Locate the cell with the specified text and output its [X, Y] center coordinate. 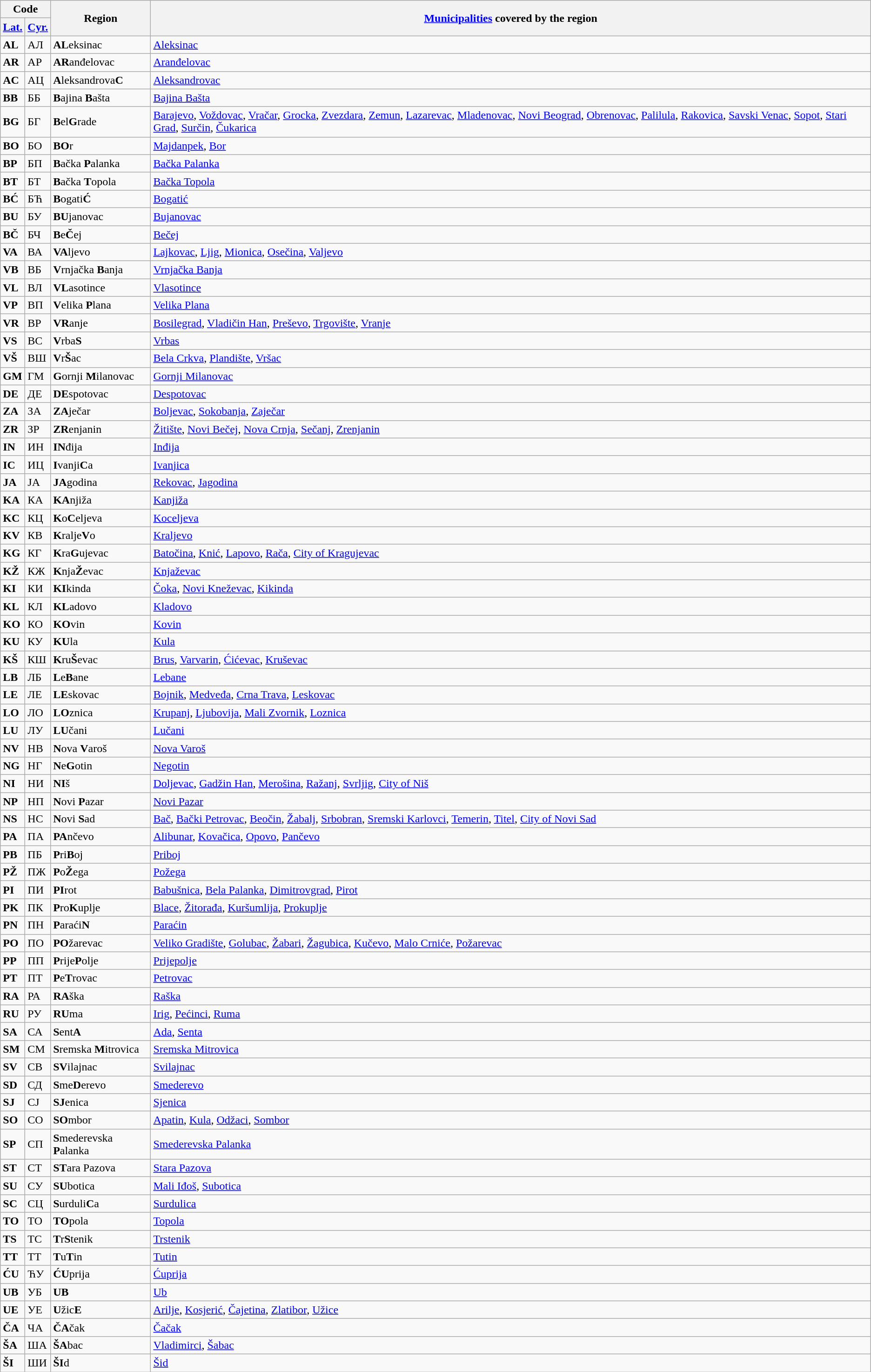
ЛБ [38, 677]
ŠA [13, 1345]
VrbaS [100, 341]
Aleksandrovac [511, 80]
KC [13, 518]
НИ [38, 783]
ŠAbac [100, 1345]
СM [38, 1049]
VŠ [13, 358]
INđija [100, 447]
ДЕ [38, 394]
VLasotince [100, 288]
Region [100, 18]
ВА [38, 252]
BP [13, 163]
БЧ [38, 234]
PoŽega [100, 872]
Brus, Varvarin, Ćićevac, Kruševac [511, 659]
SM [13, 1049]
Čoka, Novi Kneževac, Kikinda [511, 589]
ŠI [13, 1363]
ALeksinac [100, 45]
Kraljevo [511, 536]
VRanje [100, 323]
ČAčak [100, 1327]
BČ [13, 234]
RA [13, 996]
BUjanovac [100, 216]
Majdanpek, Bor [511, 146]
VS [13, 341]
TrStenik [100, 1239]
АР [38, 62]
ŠId [100, 1363]
Šid [511, 1363]
PriBoj [100, 854]
Knjaževac [511, 571]
Koceljeva [511, 518]
ZRenjanin [100, 429]
ПО [38, 943]
KraGujevac [100, 553]
СА [38, 1031]
БТ [38, 181]
Cyr. [38, 27]
ИН [38, 447]
BG [13, 122]
ЗР [38, 429]
СВ [38, 1067]
СД [38, 1085]
PK [13, 908]
ПЖ [38, 872]
KraljeVo [100, 536]
ПА [38, 837]
РА [38, 996]
SA [13, 1031]
ЋУ [38, 1274]
KoCeljeva [100, 518]
КЦ [38, 518]
BelGrade [100, 122]
Batočina, Knić, Lapovo, Rača, City of Kragujevac [511, 553]
SentA [100, 1031]
UE [13, 1310]
ARanđelovac [100, 62]
BB [13, 98]
SO [13, 1120]
KŠ [13, 659]
PAnčevo [100, 837]
KŽ [13, 571]
DE [13, 394]
ЧА [38, 1327]
Ada, Senta [511, 1031]
Bogatić [511, 199]
КЖ [38, 571]
LU [13, 730]
ШИ [38, 1363]
SJ [13, 1103]
KO [13, 624]
Arilje, Kosjerić, Čajetina, Zlatibor, Užice [511, 1310]
Paraćin [511, 925]
НС [38, 819]
Bela Crkva, Plandište, Vršac [511, 358]
ST [13, 1168]
BT [13, 181]
KnjaŽevac [100, 571]
KLadovo [100, 606]
NIš [100, 783]
КЛ [38, 606]
Veliko Gradište, Golubac, Žabari, Žagubica, Kučevo, Malo Crniće, Požarevac [511, 943]
IN [13, 447]
Negotin [511, 766]
LeBane [100, 677]
KI [13, 589]
NI [13, 783]
UžicE [100, 1310]
POžarevac [100, 943]
PP [13, 961]
Čačak [511, 1327]
ПК [38, 908]
Raška [511, 996]
KIkinda [100, 589]
SJenica [100, 1103]
Svilajnac [511, 1067]
Vlasotince [511, 288]
ZAječar [100, 411]
NS [13, 819]
УЕ [38, 1310]
Petrovac [511, 978]
Bosilegrad, Vladičin Han, Preševo, Trgovište, Vranje [511, 323]
Lajkovac, Ljig, Mionica, Osečina, Valjevo [511, 252]
SC [13, 1204]
AR [13, 62]
Doljevac, Gadžin Han, Merošina, Ražanj, Svrljig, City of Niš [511, 783]
LE [13, 695]
ВС [38, 341]
PI [13, 890]
Kanjiža [511, 500]
VB [13, 270]
PN [13, 925]
SD [13, 1085]
КА [38, 500]
KU [13, 642]
Požega [511, 872]
SVilajnac [100, 1067]
ЈА [38, 482]
LB [13, 677]
PA [13, 837]
Ćuprija [511, 1274]
СЈ [38, 1103]
LOznica [100, 713]
TOpola [100, 1221]
ЗА [38, 411]
BogatiĆ [100, 199]
КВ [38, 536]
Novi Sad [100, 819]
AC [13, 80]
LUčani [100, 730]
ВР [38, 323]
Bojnik, Medveđa, Crna Trava, Leskovac [511, 695]
ББ [38, 98]
BU [13, 216]
Kula [511, 642]
Kladovo [511, 606]
КШ [38, 659]
ВБ [38, 270]
BO [13, 146]
BeČej [100, 234]
НГ [38, 766]
ПИ [38, 890]
ТО [38, 1221]
SUbotica [100, 1186]
ТС [38, 1239]
Surdulica [511, 1204]
SurduliCa [100, 1204]
Boljevac, Sokobanja, Zaječar [511, 411]
PrijePolje [100, 961]
КУ [38, 642]
Stara Pazova [511, 1168]
Despotovac [511, 394]
PO [13, 943]
ParaćiN [100, 925]
БП [38, 163]
Code [26, 9]
Krupanj, Ljubovija, Mali Zvornik, Loznica [511, 713]
Vladimirci, Šabac [511, 1345]
ČA [13, 1327]
KAnjiža [100, 500]
LO [13, 713]
БЋ [38, 199]
AleksandrovaC [100, 80]
VAljevo [100, 252]
Kovin [511, 624]
СО [38, 1120]
КИ [38, 589]
БУ [38, 216]
SP [13, 1144]
NV [13, 748]
Ivanjica [511, 464]
РУ [38, 1014]
SU [13, 1186]
Lebane [511, 677]
Ub [511, 1292]
PeTrovac [100, 978]
Prijepolje [511, 961]
KUla [100, 642]
VrŠac [100, 358]
PB [13, 854]
ПП [38, 961]
ГМ [38, 376]
PIrot [100, 890]
ВП [38, 305]
KL [13, 606]
НП [38, 801]
BOr [100, 146]
BĆ [13, 199]
ЛО [38, 713]
LEskovac [100, 695]
SmeDerevo [100, 1085]
RAška [100, 996]
SOmbor [100, 1120]
КО [38, 624]
ИЦ [38, 464]
СП [38, 1144]
Aleksinac [511, 45]
ЛУ [38, 730]
СЦ [38, 1204]
КГ [38, 553]
СУ [38, 1186]
PT [13, 978]
ĆU [13, 1274]
Babušnica, Bela Palanka, Dimitrovgrad, Pirot [511, 890]
АЦ [38, 80]
Irig, Pećinci, Ruma [511, 1014]
ЛЕ [38, 695]
TO [13, 1221]
Priboj [511, 854]
ВШ [38, 358]
ВЛ [38, 288]
JA [13, 482]
TS [13, 1239]
RU [13, 1014]
VL [13, 288]
PŽ [13, 872]
KA [13, 500]
IC [13, 464]
Bač, Bački Petrovac, Beočin, Žabalj, Srbobran, Sremski Karlovci, Temerin, Titel, City of Novi Sad [511, 819]
Vrbas [511, 341]
АЛ [38, 45]
STara Pazova [100, 1168]
Rekovac, Jagodina [511, 482]
SV [13, 1067]
TT [13, 1257]
GM [13, 376]
Blace, Žitorađa, Kuršumlija, Prokuplje [511, 908]
ProKuplje [100, 908]
Trstenik [511, 1239]
Apatin, Kula, Odžaci, Sombor [511, 1120]
Žitište, Novi Bečej, Nova Crnja, Sečanj, Zrenjanin [511, 429]
БГ [38, 122]
AL [13, 45]
ПН [38, 925]
ПТ [38, 978]
Sjenica [511, 1103]
Lučani [511, 730]
Alibunar, Kovačica, Opovo, Pančevo [511, 837]
УБ [38, 1292]
ТТ [38, 1257]
СТ [38, 1168]
Topola [511, 1221]
Mali Iđoš, Subotica [511, 1186]
Municipalities covered by the region [511, 18]
JAgodina [100, 482]
KV [13, 536]
VP [13, 305]
VA [13, 252]
БО [38, 146]
ПБ [38, 854]
Aranđelovac [511, 62]
KruŠevac [100, 659]
RUma [100, 1014]
VR [13, 323]
НВ [38, 748]
NG [13, 766]
Smederevo [511, 1085]
IvanjiCa [100, 464]
KOvin [100, 624]
Inđija [511, 447]
ĆUprija [100, 1274]
Lat. [13, 27]
NeGotin [100, 766]
DEspotovac [100, 394]
KG [13, 553]
Bujanovac [511, 216]
NP [13, 801]
ША [38, 1345]
TuTin [100, 1257]
ZR [13, 429]
Bečej [511, 234]
Tutin [511, 1257]
ZA [13, 411]
